Find where the given text appears and provide that cell's center as (X, Y) coordinate. 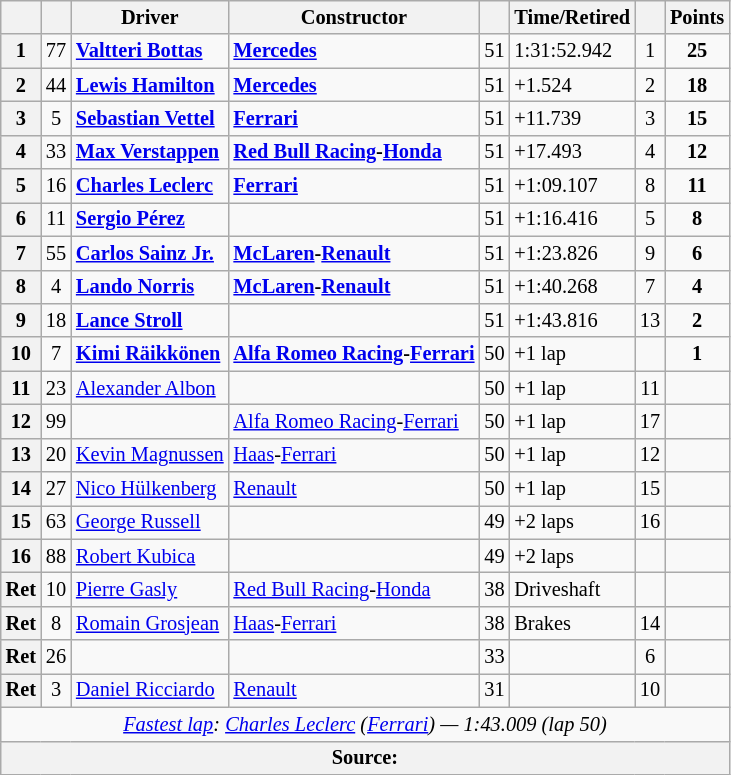
88 (56, 556)
+1.524 (572, 85)
+1:16.416 (572, 219)
Brakes (572, 623)
+1:23.826 (572, 253)
Daniel Ricciardo (150, 690)
31 (494, 690)
23 (56, 388)
Constructor (354, 17)
Romain Grosjean (150, 623)
Carlos Sainz Jr. (150, 253)
+11.739 (572, 118)
44 (56, 85)
+17.493 (572, 152)
Lewis Hamilton (150, 85)
Fastest lap: Charles Leclerc (Ferrari) — 1:43.009 (lap 50) (365, 724)
Points (697, 17)
Sebastian Vettel (150, 118)
25 (697, 51)
Robert Kubica (150, 556)
Driveshaft (572, 589)
Kimi Räikkönen (150, 354)
55 (56, 253)
Time/Retired (572, 17)
63 (56, 522)
+1:09.107 (572, 186)
17 (650, 421)
26 (56, 657)
1:31:52.942 (572, 51)
99 (56, 421)
20 (56, 455)
Nico Hülkenberg (150, 489)
Alexander Albon (150, 388)
Sergio Pérez (150, 219)
+1:43.816 (572, 320)
Source: (365, 758)
Lance Stroll (150, 320)
George Russell (150, 522)
Kevin Magnussen (150, 455)
Charles Leclerc (150, 186)
Driver (150, 17)
Max Verstappen (150, 152)
Pierre Gasly (150, 589)
77 (56, 51)
Valtteri Bottas (150, 51)
27 (56, 489)
Lando Norris (150, 287)
+1:40.268 (572, 287)
